Provide the [x, y] coordinate of the cell's center where the given text is located.  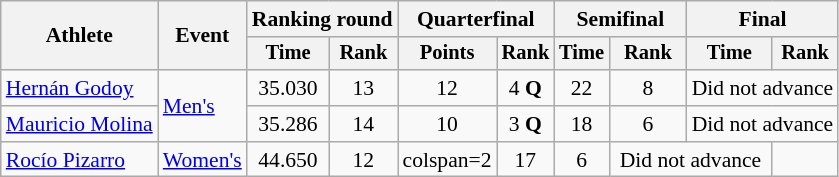
3 Q [526, 124]
Mauricio Molina [80, 124]
Men's [202, 106]
10 [448, 124]
Ranking round [322, 19]
Semifinal [620, 19]
Points [448, 54]
8 [648, 88]
Event [202, 36]
35.030 [288, 88]
Hernán Godoy [80, 88]
6 [648, 124]
22 [582, 88]
14 [363, 124]
18 [582, 124]
Athlete [80, 36]
13 [363, 88]
Quarterfinal [476, 19]
4 Q [526, 88]
12 [448, 88]
35.286 [288, 124]
Final [763, 19]
